Determine the [X, Y] coordinate at the center of the cell enclosing the given text.  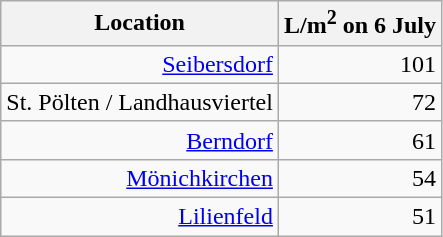
51 [360, 217]
54 [360, 178]
61 [360, 140]
Lilienfeld [140, 217]
Berndorf [140, 140]
L/m2 on 6 July [360, 24]
Mönichkirchen [140, 178]
101 [360, 64]
St. Pölten / Landhausviertel [140, 102]
Seibersdorf [140, 64]
Location [140, 24]
72 [360, 102]
